Return [x, y] of the center of cell containing provided text 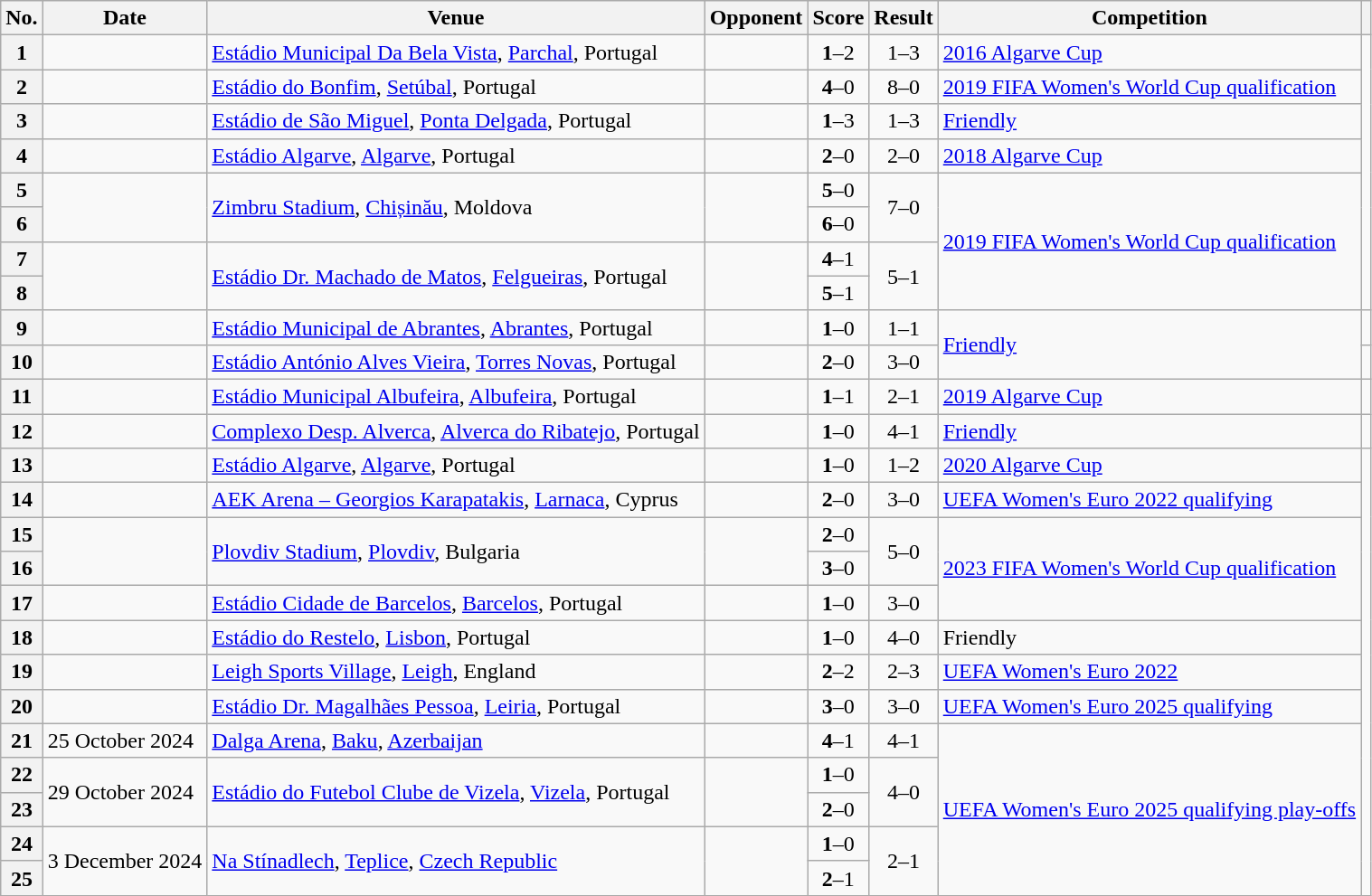
Estádio António Alves Vieira, Torres Novas, Portugal [456, 362]
22 [22, 775]
UEFA Women's Euro 2022 qualifying [1149, 500]
AEK Arena – Georgios Karapatakis, Larnaca, Cyprus [456, 500]
4 [22, 156]
Zimbru Stadium, Chișinău, Moldova [456, 207]
7–0 [904, 207]
16 [22, 569]
19 [22, 672]
Estádio Cidade de Barcelos, Barcelos, Portugal [456, 603]
Estádio Dr. Magalhães Pessoa, Leiria, Portugal [456, 706]
2020 Algarve Cup [1149, 466]
13 [22, 466]
24 [22, 844]
Opponent [756, 18]
25 [22, 878]
Estádio Municipal Da Bela Vista, Parchal, Portugal [456, 52]
9 [22, 327]
20 [22, 706]
6 [22, 224]
2 [22, 87]
7 [22, 259]
Estádio Municipal de Abrantes, Abrantes, Portugal [456, 327]
2–2 [838, 672]
Plovdiv Stadium, Plovdiv, Bulgaria [456, 552]
21 [22, 740]
1 [22, 52]
Estádio do Restelo, Lisbon, Portugal [456, 637]
11 [22, 396]
Competition [1149, 18]
25 October 2024 [125, 740]
Date [125, 18]
5 [22, 190]
Result [904, 18]
Estádio Municipal Albufeira, Albufeira, Portugal [456, 396]
Venue [456, 18]
Dalga Arena, Baku, Azerbaijan [456, 740]
2016 Algarve Cup [1149, 52]
Leigh Sports Village, Leigh, England [456, 672]
14 [22, 500]
Estádio do Futebol Clube de Vizela, Vizela, Portugal [456, 792]
23 [22, 809]
2–3 [904, 672]
3 [22, 121]
2019 Algarve Cup [1149, 396]
UEFA Women's Euro 2025 qualifying [1149, 706]
Estádio do Bonfim, Setúbal, Portugal [456, 87]
Complexo Desp. Alverca, Alverca do Ribatejo, Portugal [456, 431]
8 [22, 293]
Na Stínadlech, Teplice, Czech Republic [456, 861]
3 December 2024 [125, 861]
6–0 [838, 224]
UEFA Women's Euro 2022 [1149, 672]
Estádio Dr. Machado de Matos, Felgueiras, Portugal [456, 276]
29 October 2024 [125, 792]
Score [838, 18]
2023 FIFA Women's World Cup qualification [1149, 569]
12 [22, 431]
No. [22, 18]
18 [22, 637]
17 [22, 603]
15 [22, 534]
Estádio de São Miguel, Ponta Delgada, Portugal [456, 121]
8–0 [904, 87]
2018 Algarve Cup [1149, 156]
UEFA Women's Euro 2025 qualifying play-offs [1149, 809]
10 [22, 362]
